Pinpoint the cell where the given text exists, returning its [x, y] midpoint coordinate. 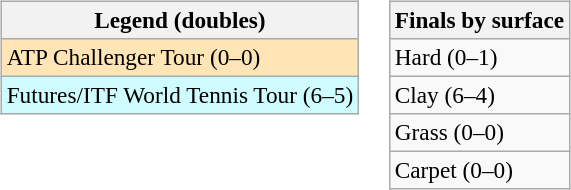
Legend (doubles) [180, 20]
Futures/ITF World Tennis Tour (6–5) [180, 95]
Grass (0–0) [479, 133]
Hard (0–1) [479, 57]
Clay (6–4) [479, 95]
Carpet (0–0) [479, 171]
Finals by surface [479, 20]
ATP Challenger Tour (0–0) [180, 57]
